Extract the [x, y] coordinate from the center of the cell holding the provided text.  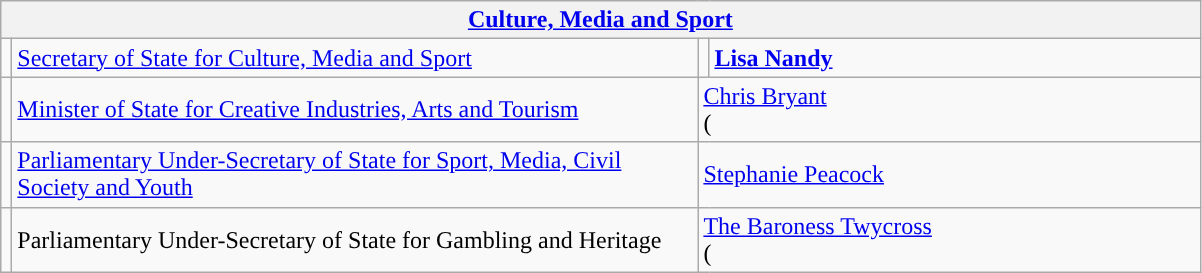
Chris Bryant( [949, 110]
Secretary of State for Culture, Media and Sport [355, 58]
Stephanie Peacock [949, 174]
Minister of State for Creative Industries, Arts and Tourism [355, 110]
Parliamentary Under-Secretary of State for Sport, Media, Civil Society and Youth [355, 174]
Culture, Media and Sport [600, 20]
Parliamentary Under-Secretary of State for Gambling and Heritage [355, 240]
The Baroness Twycross( [949, 240]
Lisa Nandy [954, 58]
